Find where the given text appears and provide that cell's center as (x, y) coordinate. 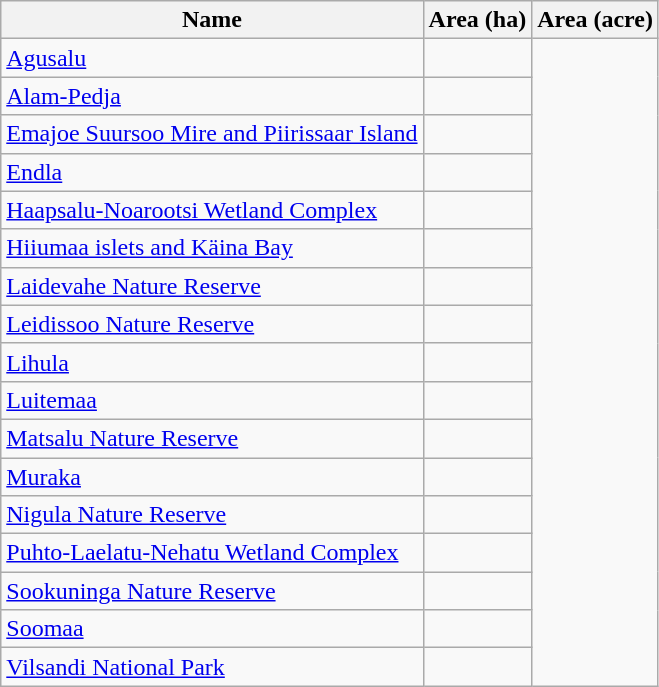
Luitemaa (212, 400)
Area (acre) (596, 20)
Agusalu (212, 58)
Soomaa (212, 629)
Lihula (212, 362)
Muraka (212, 477)
Puhto-Laelatu-Nehatu Wetland Complex (212, 553)
Alam-Pedja (212, 96)
Matsalu Nature Reserve (212, 438)
Sookuninga Nature Reserve (212, 591)
Laidevahe Nature Reserve (212, 286)
Vilsandi National Park (212, 667)
Area (ha) (478, 20)
Leidissoo Nature Reserve (212, 324)
Endla (212, 172)
Emajoe Suursoo Mire and Piirissaar Island (212, 134)
Hiiumaa islets and Käina Bay (212, 248)
Name (212, 20)
Nigula Nature Reserve (212, 515)
Haapsalu-Noarootsi Wetland Complex (212, 210)
